Identify which cell holds the provided text, then report its (X, Y) central coordinate. 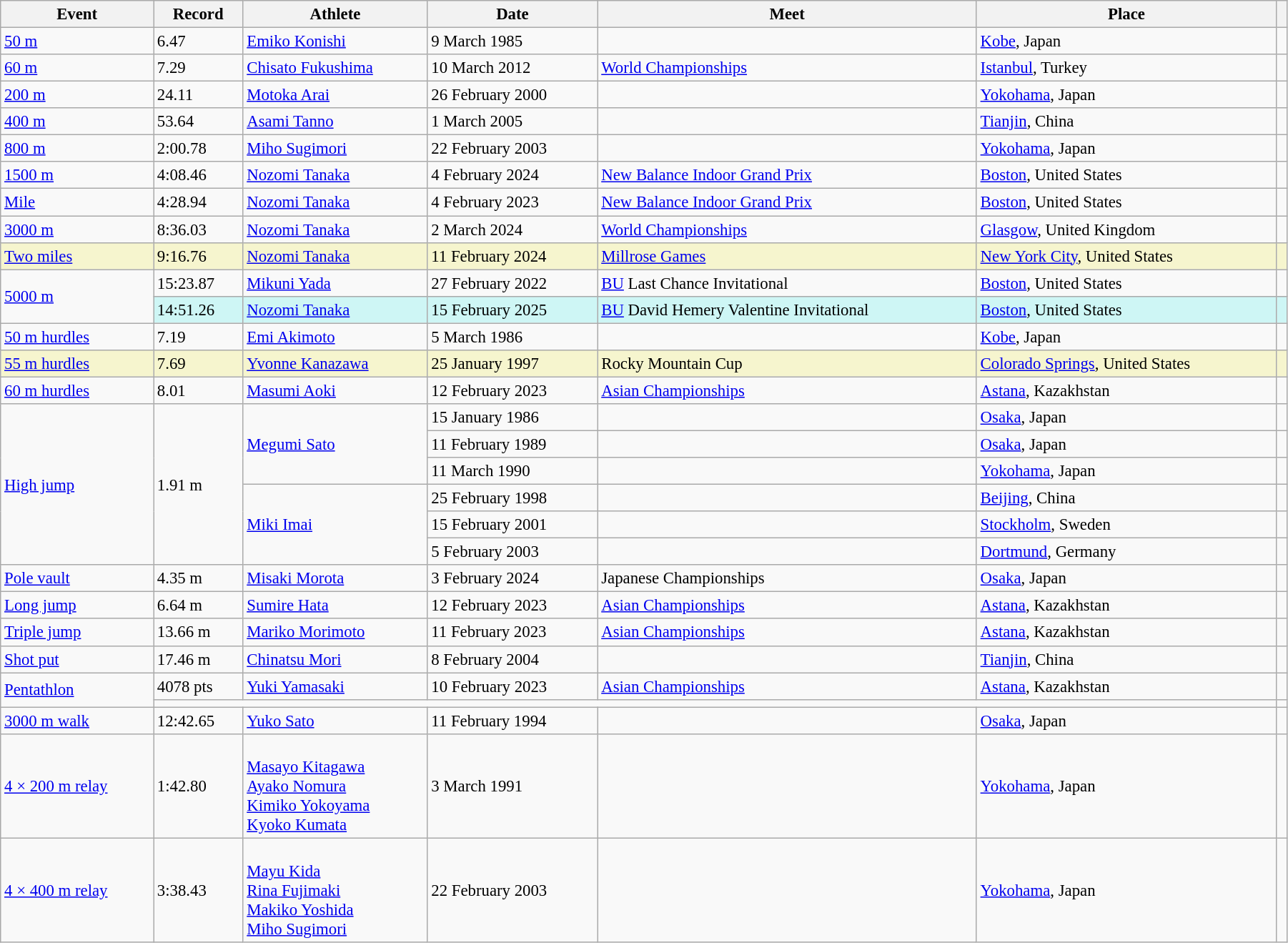
New York City, United States (1126, 256)
Yuko Sato (335, 721)
Misaki Morota (335, 578)
7.69 (197, 364)
2:00.78 (197, 149)
Miho Sugimori (335, 149)
Mikuni Yada (335, 283)
6.64 m (197, 606)
Masayo KitagawaAyako NomuraKimiko YokoyamaKyoko Kumata (335, 786)
9:16.76 (197, 256)
2 March 2024 (512, 229)
11 February 1994 (512, 721)
Rocky Mountain Cup (787, 364)
200 m (77, 95)
1.91 m (197, 485)
1:42.80 (197, 786)
Millrose Games (787, 256)
7.19 (197, 337)
17.46 m (197, 659)
11 February 1989 (512, 444)
11 March 1990 (512, 471)
Record (197, 14)
400 m (77, 122)
25 February 1998 (512, 498)
3:38.43 (197, 890)
Date (512, 14)
9 March 1985 (512, 41)
Mile (77, 202)
Glasgow, United Kingdom (1126, 229)
Pole vault (77, 578)
4 × 200 m relay (77, 786)
4:28.94 (197, 202)
1500 m (77, 175)
1 March 2005 (512, 122)
8.01 (197, 390)
4 February 2023 (512, 202)
Masumi Aoki (335, 390)
Yuki Yamasaki (335, 686)
60 m hurdles (77, 390)
Istanbul, Turkey (1126, 68)
25 January 1997 (512, 364)
53.64 (197, 122)
3000 m walk (77, 721)
10 February 2023 (512, 686)
Mariko Morimoto (335, 633)
Pentathlon (77, 690)
Chinatsu Mori (335, 659)
4.35 m (197, 578)
15:23.87 (197, 283)
Japanese Championships (787, 578)
5 March 1986 (512, 337)
4 February 2024 (512, 175)
Athlete (335, 14)
11 February 2023 (512, 633)
Triple jump (77, 633)
8:36.03 (197, 229)
Dortmund, Germany (1126, 552)
Emi Akimoto (335, 337)
50 m hurdles (77, 337)
15 February 2025 (512, 310)
7.29 (197, 68)
Place (1126, 14)
Colorado Springs, United States (1126, 364)
3 February 2024 (512, 578)
3000 m (77, 229)
10 March 2012 (512, 68)
4078 pts (197, 686)
Yvonne Kanazawa (335, 364)
11 February 2024 (512, 256)
BU Last Chance Invitational (787, 283)
Motoka Arai (335, 95)
13.66 m (197, 633)
Emiko Konishi (335, 41)
Chisato Fukushima (335, 68)
800 m (77, 149)
Miki Imai (335, 525)
Long jump (77, 606)
55 m hurdles (77, 364)
Asami Tanno (335, 122)
3 March 1991 (512, 786)
15 February 2001 (512, 525)
27 February 2022 (512, 283)
12:42.65 (197, 721)
Shot put (77, 659)
High jump (77, 485)
14:51.26 (197, 310)
5 February 2003 (512, 552)
8 February 2004 (512, 659)
Mayu KidaRina FujimakiMakiko YoshidaMiho Sugimori (335, 890)
4:08.46 (197, 175)
Beijing, China (1126, 498)
Stockholm, Sweden (1126, 525)
4 × 400 m relay (77, 890)
15 January 1986 (512, 418)
50 m (77, 41)
Megumi Sato (335, 445)
5000 m (77, 296)
BU David Hemery Valentine Invitational (787, 310)
60 m (77, 68)
Two miles (77, 256)
Sumire Hata (335, 606)
6.47 (197, 41)
Event (77, 14)
Meet (787, 14)
26 February 2000 (512, 95)
24.11 (197, 95)
